Capture the cell that displays the provided text and extract its [x, y] central coordinate. 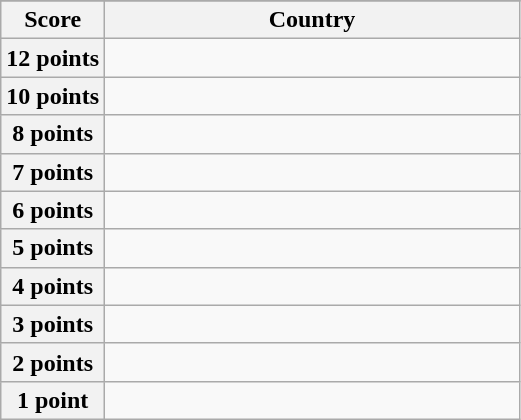
Country [312, 20]
6 points [53, 210]
4 points [53, 286]
8 points [53, 134]
7 points [53, 172]
12 points [53, 58]
Score [53, 20]
2 points [53, 362]
1 point [53, 400]
3 points [53, 324]
10 points [53, 96]
5 points [53, 248]
